Capture the cell that displays the provided text and extract its (X, Y) central coordinate. 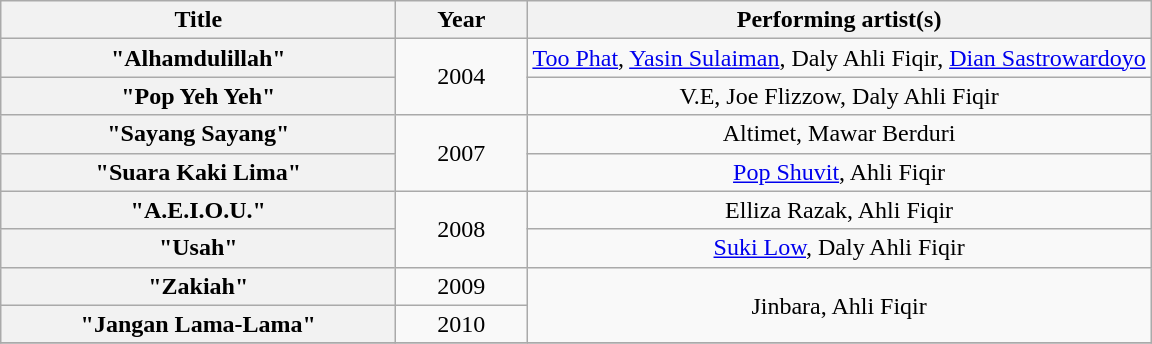
Jinbara, Ahli Fiqir (839, 305)
Too Phat, Yasin Sulaiman, Daly Ahli Fiqir, Dian Sastrowardoyo (839, 58)
Title (198, 20)
"A.E.I.O.U." (198, 210)
2009 (462, 286)
"Jangan Lama-Lama" (198, 324)
Performing artist(s) (839, 20)
Pop Shuvit, Ahli Fiqir (839, 172)
V.E, Joe Flizzow, Daly Ahli Fiqir (839, 96)
Altimet, Mawar Berduri (839, 134)
"Zakiah" (198, 286)
Suki Low, Daly Ahli Fiqir (839, 248)
2010 (462, 324)
2007 (462, 153)
"Usah" (198, 248)
Year (462, 20)
2004 (462, 77)
"Pop Yeh Yeh" (198, 96)
"Sayang Sayang" (198, 134)
"Suara Kaki Lima" (198, 172)
Elliza Razak, Ahli Fiqir (839, 210)
"Alhamdulillah" (198, 58)
2008 (462, 229)
